Capture the cell that displays the provided text and extract its (X, Y) central coordinate. 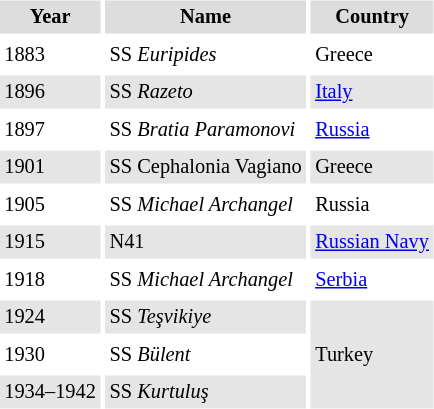
1918 (50, 280)
1915 (50, 242)
1934–1942 (50, 392)
Turkey (372, 354)
1897 (50, 130)
1901 (50, 166)
Country (372, 16)
SS Bratia Paramonovi (206, 130)
1930 (50, 354)
1896 (50, 92)
SS Razeto (206, 92)
SS Euripides (206, 54)
Name (206, 16)
Italy (372, 92)
N41 (206, 242)
1905 (50, 204)
1924 (50, 316)
SS Bülent (206, 354)
Year (50, 16)
SS Kurtuluş (206, 392)
SS Cephalonia Vagiano (206, 166)
Russian Navy (372, 242)
Serbia (372, 280)
SS Teşvikiye (206, 316)
1883 (50, 54)
